Detect which cell encompasses the target text, then output its [X, Y] center coordinate. 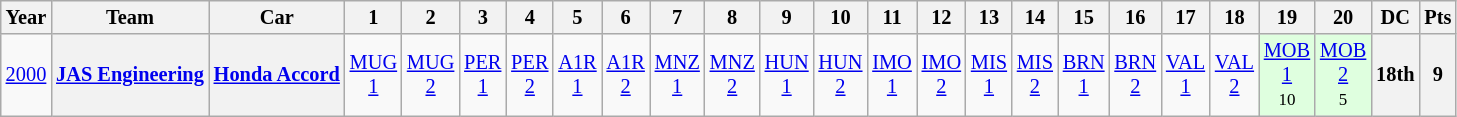
Car [277, 17]
DC [1395, 17]
18 [1234, 17]
7 [678, 17]
MUG1 [374, 75]
2 [430, 17]
14 [1035, 17]
MNZ1 [678, 75]
MIS1 [989, 75]
13 [989, 17]
12 [942, 17]
3 [482, 17]
MIS2 [1035, 75]
2000 [26, 75]
Year [26, 17]
IMO2 [942, 75]
A1R1 [577, 75]
BRN1 [1084, 75]
JAS Engineering [130, 75]
VAL2 [1234, 75]
Team [130, 17]
8 [732, 17]
6 [626, 17]
17 [1186, 17]
4 [530, 17]
PER1 [482, 75]
20 [1343, 17]
PER2 [530, 75]
11 [892, 17]
HUN2 [841, 75]
5 [577, 17]
Honda Accord [277, 75]
MNZ2 [732, 75]
MUG2 [430, 75]
A1R2 [626, 75]
HUN1 [787, 75]
16 [1135, 17]
IMO1 [892, 75]
19 [1287, 17]
18th [1395, 75]
MOB110 [1287, 75]
MOB25 [1343, 75]
Pts [1438, 17]
VAL1 [1186, 75]
1 [374, 17]
BRN2 [1135, 75]
15 [1084, 17]
10 [841, 17]
